Locate the cell with the specified text and output its (x, y) center coordinate. 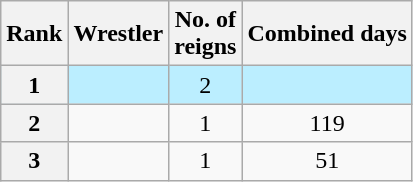
51 (327, 161)
Rank (34, 34)
No. ofreigns (206, 34)
3 (34, 161)
Wrestler (118, 34)
Combined days (327, 34)
119 (327, 123)
